Output the (x, y) coordinate of the center of the cell containing the given text.  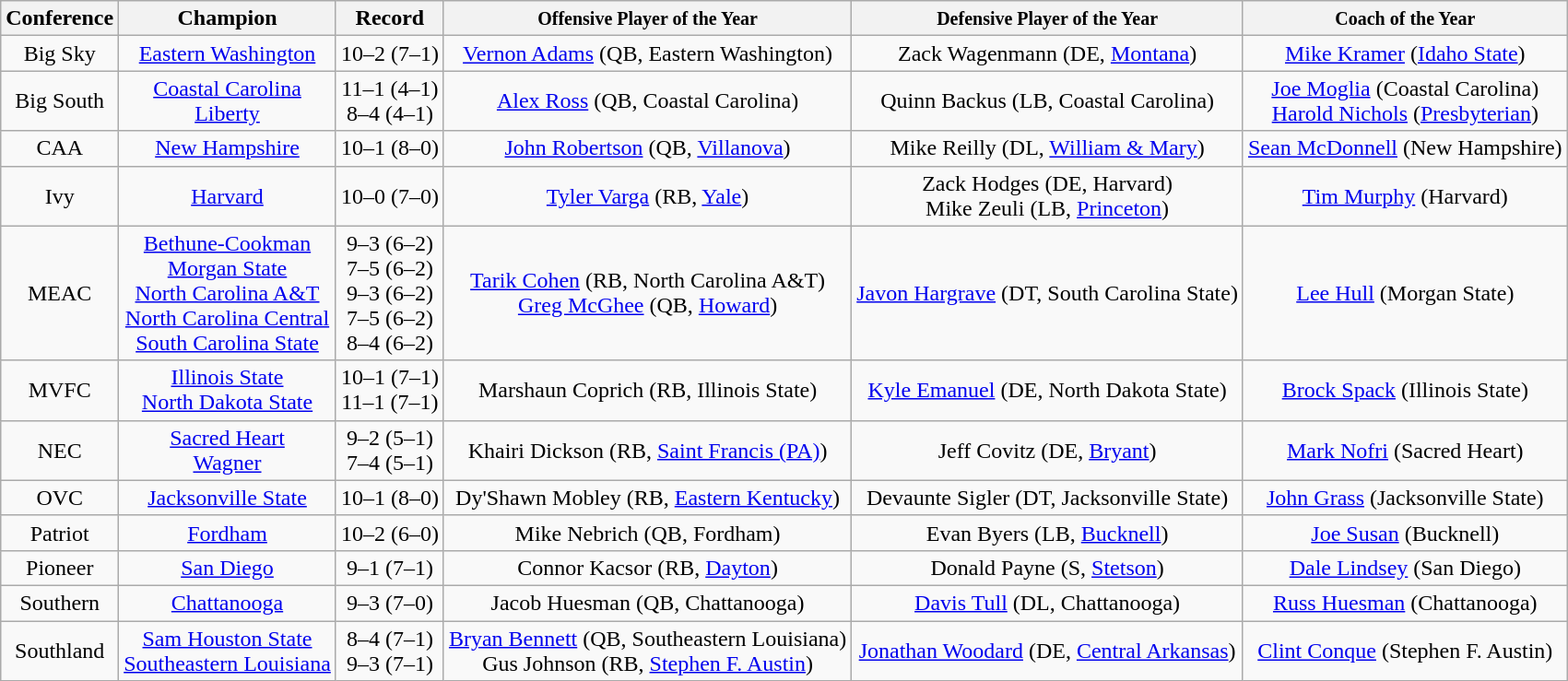
Sean McDonnell (New Hampshire) (1405, 148)
Brock Spack (Illinois State) (1405, 391)
Coastal CarolinaLiberty (228, 101)
Illinois StateNorth Dakota State (228, 391)
Zack Hodges (DE, Harvard)Mike Zeuli (LB, Princeton) (1047, 195)
Sacred HeartWagner (228, 450)
Defensive Player of the Year (1047, 18)
Chattanooga (228, 603)
Bethune-CookmanMorgan StateNorth Carolina A&TNorth Carolina CentralSouth Carolina State (228, 293)
9–3 (6–2)7–5 (6–2)9–3 (6–2)7–5 (6–2)8–4 (6–2) (389, 293)
Ivy (60, 195)
John Robertson (QB, Villanova) (647, 148)
Jeff Covitz (DE, Bryant) (1047, 450)
Fordham (228, 533)
Davis Tull (DL, Chattanooga) (1047, 603)
9–3 (7–0) (389, 603)
Tarik Cohen (RB, North Carolina A&T)Greg McGhee (QB, Howard) (647, 293)
Connor Kacsor (RB, Dayton) (647, 568)
Javon Hargrave (DT, South Carolina State) (1047, 293)
Jacksonville State (228, 498)
Pioneer (60, 568)
10–0 (7–0) (389, 195)
MVFC (60, 391)
OVC (60, 498)
Mike Nebrich (QB, Fordham) (647, 533)
Dale Lindsey (San Diego) (1405, 568)
Dy'Shawn Mobley (RB, Eastern Kentucky) (647, 498)
Patriot (60, 533)
Clint Conque (Stephen F. Austin) (1405, 651)
Tim Murphy (Harvard) (1405, 195)
Jacob Huesman (QB, Chattanooga) (647, 603)
Conference (60, 18)
Marshaun Coprich (RB, Illinois State) (647, 391)
MEAC (60, 293)
8–4 (7–1)9–3 (7–1) (389, 651)
Big South (60, 101)
Offensive Player of the Year (647, 18)
Southland (60, 651)
10–2 (7–1) (389, 53)
Jonathan Woodard (DE, Central Arkansas) (1047, 651)
Sam Houston StateSoutheastern Louisiana (228, 651)
Vernon Adams (QB, Eastern Washington) (647, 53)
Eastern Washington (228, 53)
Lee Hull (Morgan State) (1405, 293)
10–1 (7–1)11–1 (7–1) (389, 391)
Harvard (228, 195)
Southern (60, 603)
Champion (228, 18)
Big Sky (60, 53)
NEC (60, 450)
9–2 (5–1)7–4 (5–1) (389, 450)
New Hampshire (228, 148)
Evan Byers (LB, Bucknell) (1047, 533)
Mike Kramer (Idaho State) (1405, 53)
John Grass (Jacksonville State) (1405, 498)
Quinn Backus (LB, Coastal Carolina) (1047, 101)
9–1 (7–1) (389, 568)
Alex Ross (QB, Coastal Carolina) (647, 101)
Coach of the Year (1405, 18)
Kyle Emanuel (DE, North Dakota State) (1047, 391)
Mark Nofri (Sacred Heart) (1405, 450)
Russ Huesman (Chattanooga) (1405, 603)
Khairi Dickson (RB, Saint Francis (PA)) (647, 450)
11–1 (4–1)8–4 (4–1) (389, 101)
Joe Susan (Bucknell) (1405, 533)
Donald Payne (S, Stetson) (1047, 568)
Record (389, 18)
Tyler Varga (RB, Yale) (647, 195)
Joe Moglia (Coastal Carolina)Harold Nichols (Presbyterian) (1405, 101)
Devaunte Sigler (DT, Jacksonville State) (1047, 498)
San Diego (228, 568)
Mike Reilly (DL, William & Mary) (1047, 148)
10–2 (6–0) (389, 533)
Zack Wagenmann (DE, Montana) (1047, 53)
Bryan Bennett (QB, Southeastern Louisiana)Gus Johnson (RB, Stephen F. Austin) (647, 651)
CAA (60, 148)
